For the text-containing cell, return its midpoint in (X, Y) coordinate format. 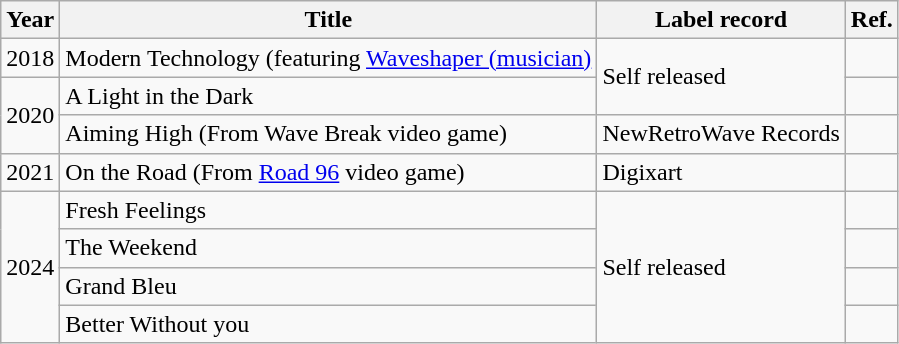
2020 (30, 115)
Title (328, 20)
NewRetroWave Records (721, 134)
Ref. (872, 20)
Modern Technology (featuring Waveshaper (musician) (328, 58)
Digixart (721, 172)
The Weekend (328, 248)
2018 (30, 58)
On the Road (From Road 96 video game) (328, 172)
2024 (30, 267)
A Light in the Dark (328, 96)
Fresh Feelings (328, 210)
Year (30, 20)
Aiming High (From Wave Break video game) (328, 134)
Label record (721, 20)
2021 (30, 172)
Better Without you (328, 324)
Grand Bleu (328, 286)
